Pinpoint the cell where the given text exists, returning its [x, y] midpoint coordinate. 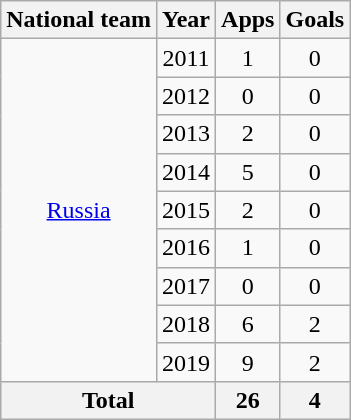
6 [248, 324]
Russia [79, 210]
2014 [186, 172]
26 [248, 400]
2019 [186, 362]
Apps [248, 20]
Goals [315, 20]
9 [248, 362]
Year [186, 20]
National team [79, 20]
4 [315, 400]
2011 [186, 58]
2016 [186, 248]
5 [248, 172]
2018 [186, 324]
2017 [186, 286]
2015 [186, 210]
2013 [186, 134]
Total [108, 400]
2012 [186, 96]
